Extract the [x, y] coordinate from the center of the cell holding the provided text.  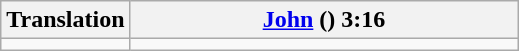
John () 3:16 [324, 20]
Translation [66, 20]
